Pinpoint the cell where the given text exists, returning its (x, y) midpoint coordinate. 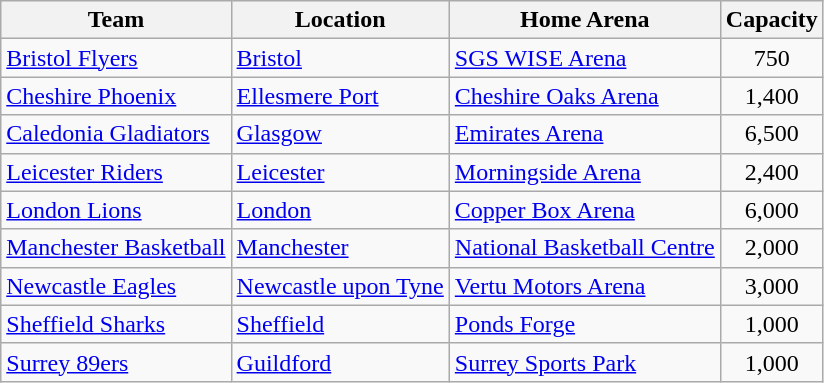
3,000 (772, 286)
Caledonia Gladiators (116, 134)
750 (772, 58)
Emirates Arena (584, 134)
National Basketball Centre (584, 248)
6,500 (772, 134)
Bristol Flyers (116, 58)
Capacity (772, 20)
Manchester Basketball (116, 248)
Vertu Motors Arena (584, 286)
Copper Box Arena (584, 210)
London (340, 210)
Home Arena (584, 20)
Location (340, 20)
6,000 (772, 210)
Ponds Forge (584, 324)
Leicester (340, 172)
SGS WISE Arena (584, 58)
Team (116, 20)
Bristol (340, 58)
2,400 (772, 172)
Surrey 89ers (116, 362)
2,000 (772, 248)
Newcastle Eagles (116, 286)
Manchester (340, 248)
Newcastle upon Tyne (340, 286)
Cheshire Oaks Arena (584, 96)
Sheffield (340, 324)
Surrey Sports Park (584, 362)
London Lions (116, 210)
Ellesmere Port (340, 96)
Guildford (340, 362)
Glasgow (340, 134)
Cheshire Phoenix (116, 96)
Leicester Riders (116, 172)
Sheffield Sharks (116, 324)
Morningside Arena (584, 172)
1,400 (772, 96)
